Output the (x, y) coordinate of the center of the cell containing the given text.  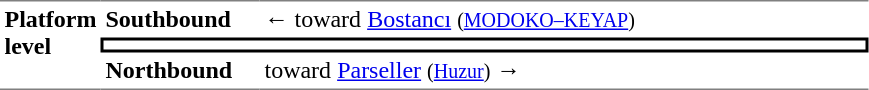
Northbound (180, 71)
← toward Bostancı (MODOKO–KEYAP) (564, 19)
toward Parseller (Huzur) → (564, 71)
Southbound (180, 19)
Platform level (50, 45)
